For the text-containing cell, return its midpoint in [X, Y] coordinate format. 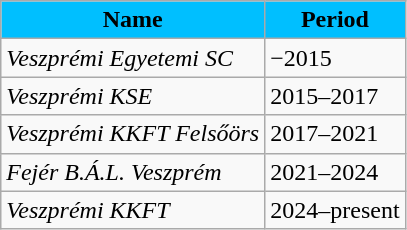
−2015 [335, 58]
2015–2017 [335, 96]
Period [335, 20]
2017–2021 [335, 134]
Veszprémi KKFT [133, 210]
Veszprémi KSE [133, 96]
2024–present [335, 210]
Veszprémi Egyetemi SC [133, 58]
Fejér B.Á.L. Veszprém [133, 172]
Name [133, 20]
2021–2024 [335, 172]
Veszprémi KKFT Felsőörs [133, 134]
